Return [x, y] of the center of cell containing provided text 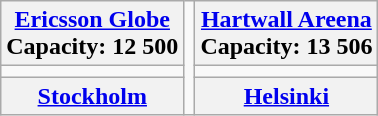
Hartwall AreenaCapacity: 13 506 [286, 34]
Stockholm [92, 96]
Helsinki [286, 96]
Ericsson GlobeCapacity: 12 500 [92, 34]
